Determine the [x, y] coordinate at the center of the cell enclosing the given text.  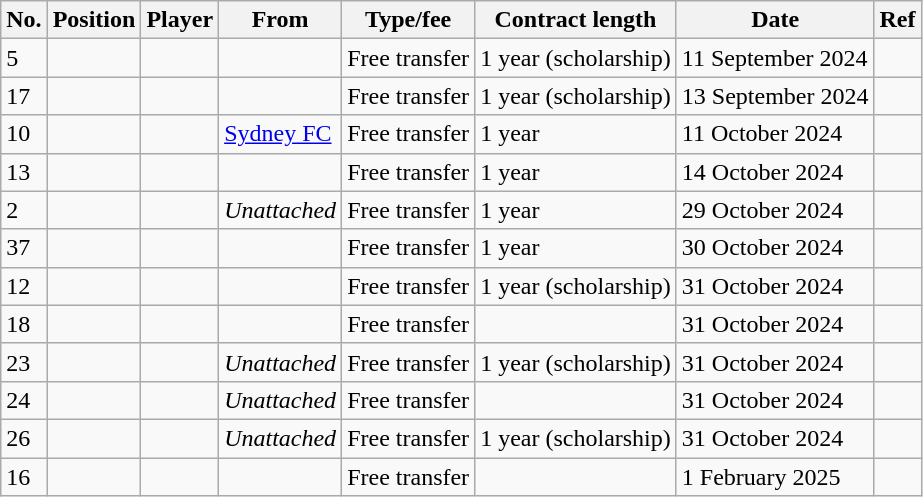
2 [24, 210]
Ref [898, 20]
10 [24, 134]
23 [24, 362]
24 [24, 400]
37 [24, 248]
1 February 2025 [775, 477]
13 September 2024 [775, 96]
26 [24, 438]
29 October 2024 [775, 210]
12 [24, 286]
Type/fee [408, 20]
11 September 2024 [775, 58]
Date [775, 20]
Sydney FC [280, 134]
From [280, 20]
5 [24, 58]
13 [24, 172]
11 October 2024 [775, 134]
30 October 2024 [775, 248]
Contract length [576, 20]
Position [94, 20]
17 [24, 96]
16 [24, 477]
Player [180, 20]
14 October 2024 [775, 172]
18 [24, 324]
No. [24, 20]
